Determine the (X, Y) coordinate at the center of the cell enclosing the given text.  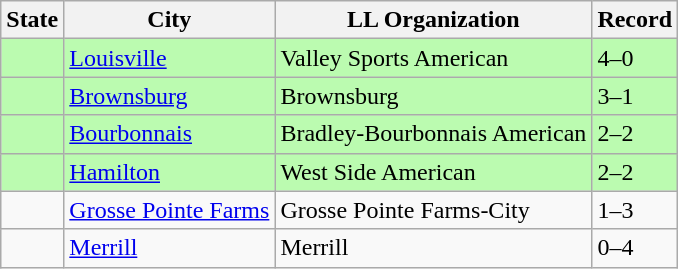
West Side American (434, 172)
Record (635, 20)
LL Organization (434, 20)
Bradley-Bourbonnais American (434, 134)
Hamilton (170, 172)
Bourbonnais (170, 134)
1–3 (635, 210)
State (32, 20)
3–1 (635, 96)
Grosse Pointe Farms (170, 210)
City (170, 20)
Valley Sports American (434, 58)
Louisville (170, 58)
0–4 (635, 248)
4–0 (635, 58)
Grosse Pointe Farms-City (434, 210)
